Output the (x, y) coordinate of the center of the cell containing the given text.  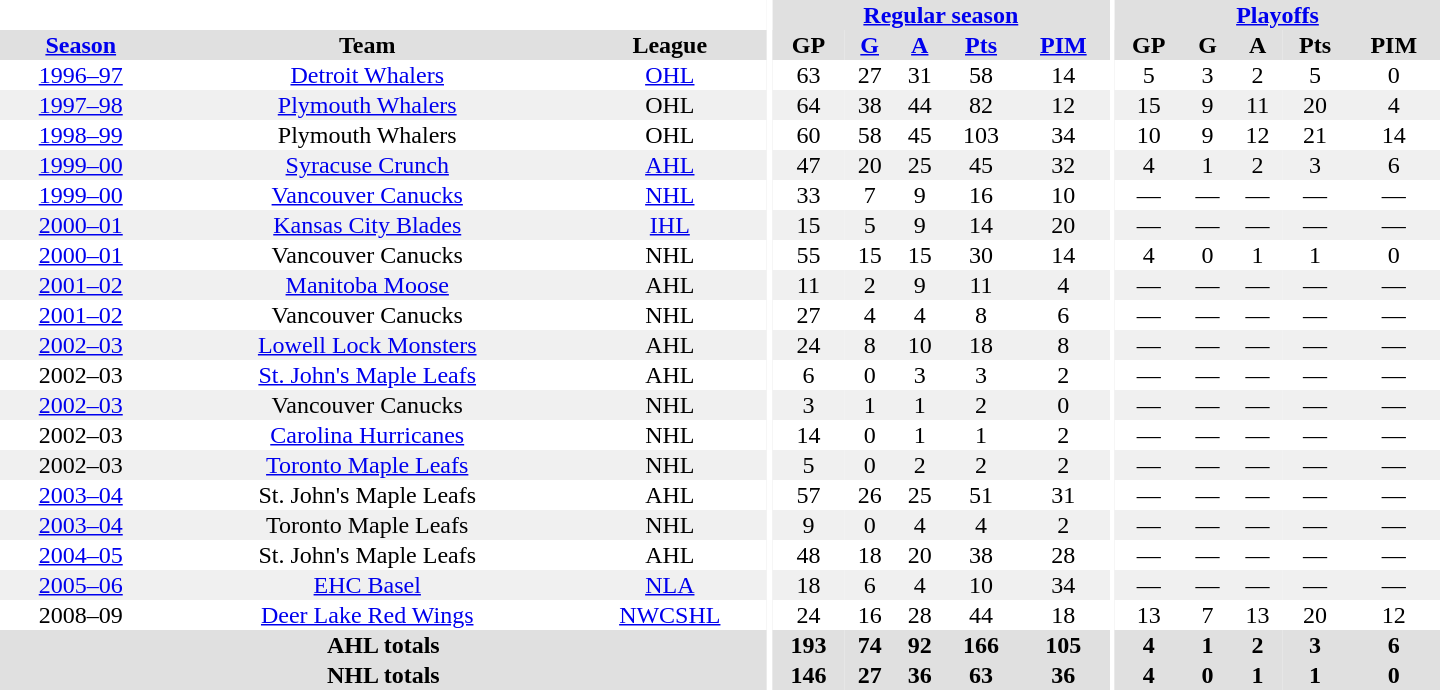
Team (368, 45)
64 (808, 105)
Carolina Hurricanes (368, 435)
74 (870, 645)
32 (1063, 165)
60 (808, 135)
Lowell Lock Monsters (368, 345)
26 (870, 495)
Kansas City Blades (368, 225)
NLA (670, 585)
NHL totals (384, 675)
47 (808, 165)
21 (1316, 135)
Season (81, 45)
1998–99 (81, 135)
166 (981, 645)
1997–98 (81, 105)
NWCSHL (670, 615)
48 (808, 555)
IHL (670, 225)
103 (981, 135)
51 (981, 495)
146 (808, 675)
Regular season (940, 15)
33 (808, 195)
55 (808, 255)
Deer Lake Red Wings (368, 615)
EHC Basel (368, 585)
Playoffs (1278, 15)
82 (981, 105)
2004–05 (81, 555)
Syracuse Crunch (368, 165)
193 (808, 645)
Manitoba Moose (368, 285)
2008–09 (81, 615)
League (670, 45)
92 (920, 645)
Detroit Whalers (368, 75)
30 (981, 255)
1996–97 (81, 75)
AHL totals (384, 645)
2005–06 (81, 585)
105 (1063, 645)
57 (808, 495)
